Detect which cell encompasses the target text, then output its (X, Y) center coordinate. 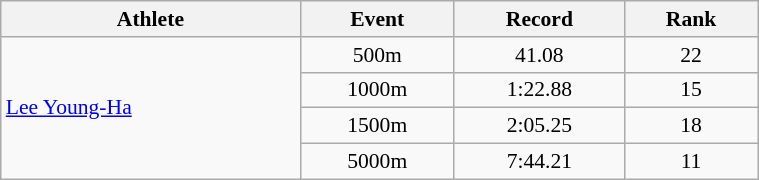
11 (690, 162)
Lee Young-Ha (150, 108)
41.08 (539, 55)
Rank (690, 19)
7:44.21 (539, 162)
1000m (377, 90)
1500m (377, 126)
15 (690, 90)
1:22.88 (539, 90)
5000m (377, 162)
Event (377, 19)
Athlete (150, 19)
22 (690, 55)
Record (539, 19)
2:05.25 (539, 126)
18 (690, 126)
500m (377, 55)
